Determine the (X, Y) coordinate at the center of the cell enclosing the given text.  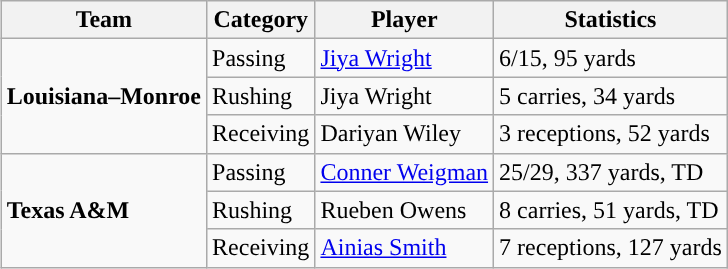
25/29, 337 yards, TD (611, 172)
Player (404, 20)
Conner Weigman (404, 172)
Louisiana–Monroe (104, 96)
Texas A&M (104, 210)
Team (104, 20)
Rueben Owens (404, 210)
7 receptions, 127 yards (611, 248)
Category (261, 20)
Dariyan Wiley (404, 134)
5 carries, 34 yards (611, 96)
Ainias Smith (404, 248)
8 carries, 51 yards, TD (611, 210)
Statistics (611, 20)
6/15, 95 yards (611, 58)
3 receptions, 52 yards (611, 134)
